Locate the cell with the specified text and output its (X, Y) center coordinate. 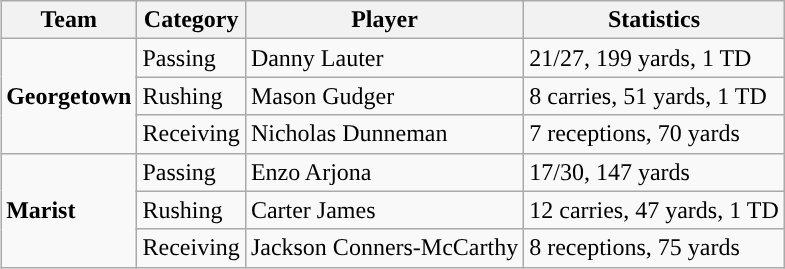
8 carries, 51 yards, 1 TD (654, 96)
21/27, 199 yards, 1 TD (654, 58)
Team (69, 20)
Player (384, 20)
Nicholas Dunneman (384, 134)
Georgetown (69, 96)
Statistics (654, 20)
12 carries, 47 yards, 1 TD (654, 210)
Enzo Arjona (384, 172)
Carter James (384, 210)
7 receptions, 70 yards (654, 134)
Category (191, 20)
Mason Gudger (384, 96)
17/30, 147 yards (654, 172)
Danny Lauter (384, 58)
8 receptions, 75 yards (654, 248)
Jackson Conners-McCarthy (384, 248)
Marist (69, 210)
